Identify which cell holds the provided text, then report its [x, y] central coordinate. 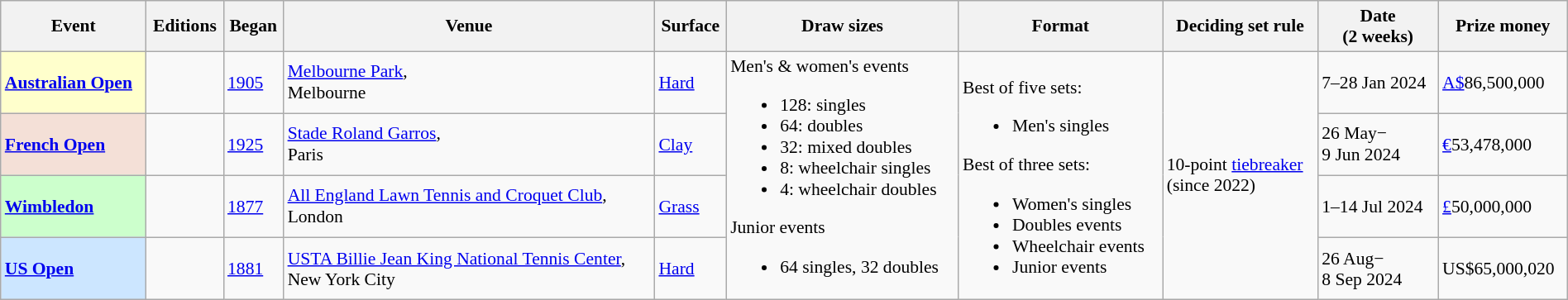
A$86,500,000 [1503, 83]
Men's & women's events128: singles64: doubles32: mixed doubles8: wheelchair singles4: wheelchair doublesJunior events64 singles, 32 doubles [842, 175]
Date(2 weeks) [1378, 26]
US$65,000,020 [1503, 269]
1905 [253, 83]
26 May−9 Jun 2024 [1378, 144]
€53,478,000 [1503, 144]
10-point tiebreaker(since 2022) [1241, 175]
Format [1060, 26]
Grass [690, 207]
Clay [690, 144]
Editions [185, 26]
£50,000,000 [1503, 207]
1877 [253, 207]
7–28 Jan 2024 [1378, 83]
Event [74, 26]
Australian Open [74, 83]
Deciding set rule [1241, 26]
Prize money [1503, 26]
US Open [74, 269]
Stade Roland Garros,Paris [470, 144]
French Open [74, 144]
26 Aug−8 Sep 2024 [1378, 269]
1–14 Jul 2024 [1378, 207]
Best of five sets:Men's singlesBest of three sets:Women's singlesDoubles eventsWheelchair eventsJunior events [1060, 175]
Surface [690, 26]
All England Lawn Tennis and Croquet Club,London [470, 207]
Melbourne Park,Melbourne [470, 83]
1925 [253, 144]
Venue [470, 26]
Wimbledon [74, 207]
USTA Billie Jean King National Tennis Center,New York City [470, 269]
1881 [253, 269]
Began [253, 26]
Draw sizes [842, 26]
